Determine the (X, Y) coordinate at the center of the cell enclosing the given text.  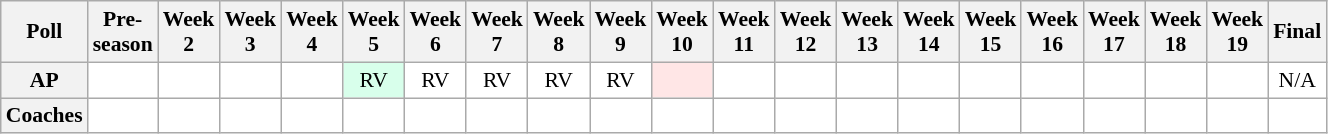
Week19 (1237, 32)
Week5 (374, 32)
Week4 (312, 32)
AP (44, 80)
Week9 (621, 32)
Pre-season (123, 32)
Week14 (929, 32)
Week3 (250, 32)
Week16 (1052, 32)
Week2 (189, 32)
Week8 (559, 32)
Final (1297, 32)
Week15 (991, 32)
N/A (1297, 80)
Week7 (497, 32)
Coaches (44, 116)
Week12 (806, 32)
Week17 (1114, 32)
Week6 (435, 32)
Week11 (744, 32)
Week13 (867, 32)
Week10 (682, 32)
Poll (44, 32)
Week18 (1176, 32)
